Determine the [X, Y] coordinate at the center of the cell enclosing the given text.  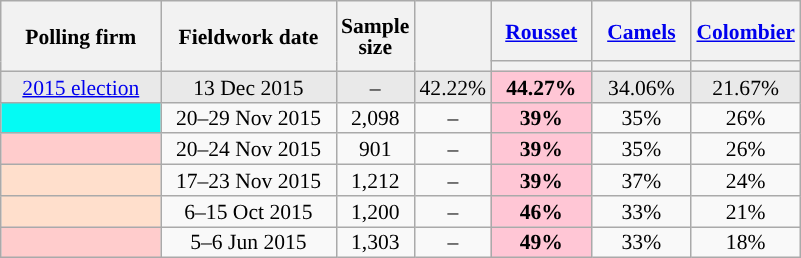
1,303 [375, 242]
2,098 [375, 118]
17–23 Nov 2015 [248, 180]
20–24 Nov 2015 [248, 150]
Polling firm [81, 36]
6–15 Oct 2015 [248, 212]
13 Dec 2015 [248, 86]
46% [541, 212]
21.67% [745, 86]
Camels [641, 31]
2015 election [81, 86]
5–6 Jun 2015 [248, 242]
901 [375, 150]
44.27% [541, 86]
1,200 [375, 212]
Rousset [541, 31]
Fieldwork date [248, 36]
21% [745, 212]
Samplesize [375, 36]
42.22% [452, 86]
34.06% [641, 86]
37% [641, 180]
49% [541, 242]
18% [745, 242]
20–29 Nov 2015 [248, 118]
1,212 [375, 180]
24% [745, 180]
Colombier [745, 31]
